Scan for the cell matching the given text and deliver its [X, Y] coordinate at center. 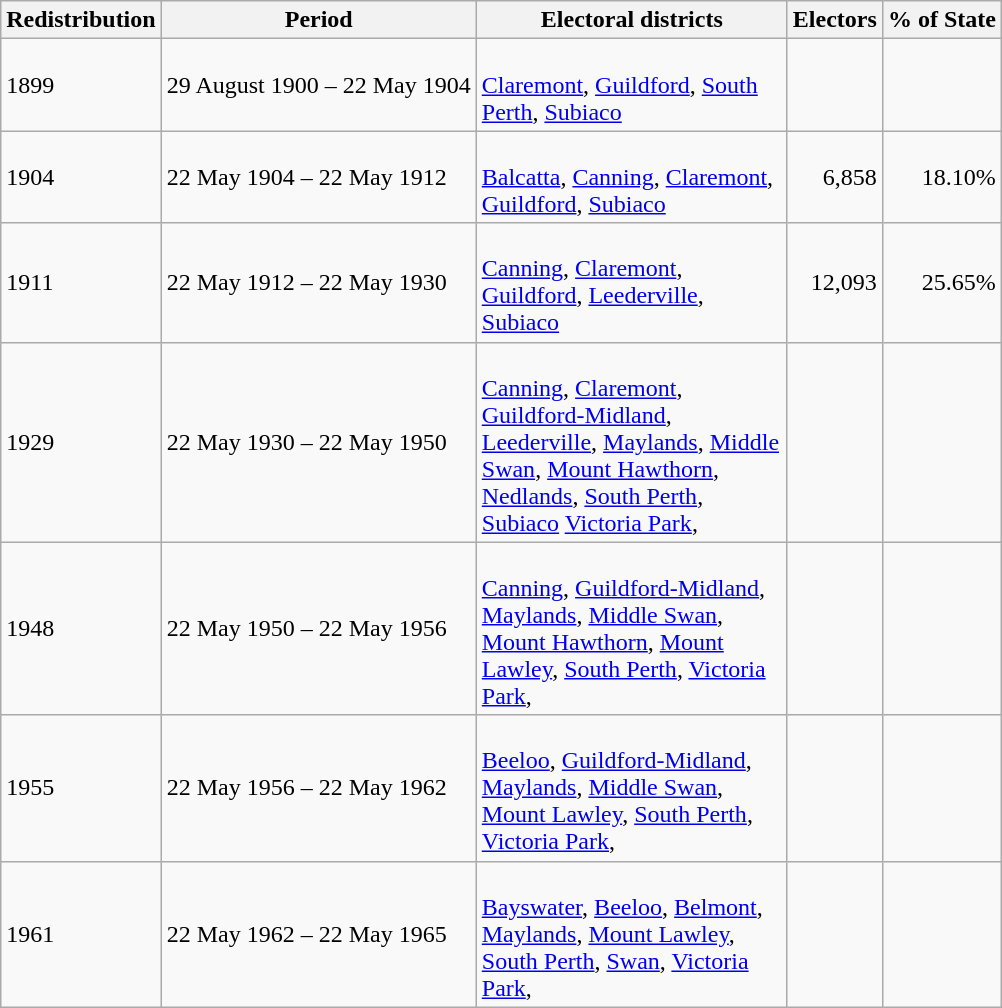
22 May 1930 – 22 May 1950 [318, 442]
% of State [942, 20]
22 May 1962 – 22 May 1965 [318, 934]
1961 [81, 934]
Balcatta, Canning, Claremont, Guildford, Subiaco [632, 177]
1955 [81, 788]
Claremont, Guildford, South Perth, Subiaco [632, 85]
22 May 1912 – 22 May 1930 [318, 282]
12,093 [834, 282]
1929 [81, 442]
Electoral districts [632, 20]
Redistribution [81, 20]
Canning, Claremont, Guildford, Leederville, Subiaco [632, 282]
6,858 [834, 177]
22 May 1904 – 22 May 1912 [318, 177]
18.10% [942, 177]
1904 [81, 177]
22 May 1950 – 22 May 1956 [318, 628]
Period [318, 20]
Bayswater, Beeloo, Belmont, Maylands, Mount Lawley, South Perth, Swan, Victoria Park, [632, 934]
29 August 1900 – 22 May 1904 [318, 85]
1899 [81, 85]
1948 [81, 628]
22 May 1956 – 22 May 1962 [318, 788]
Canning, Guildford-Midland, Maylands, Middle Swan, Mount Hawthorn, Mount Lawley, South Perth, Victoria Park, [632, 628]
Beeloo, Guildford-Midland, Maylands, Middle Swan, Mount Lawley, South Perth, Victoria Park, [632, 788]
25.65% [942, 282]
1911 [81, 282]
Electors [834, 20]
Canning, Claremont, Guildford-Midland, Leederville, Maylands, Middle Swan, Mount Hawthorn, Nedlands, South Perth, Subiaco Victoria Park, [632, 442]
